Extract the [x, y] coordinate from the center of the cell holding the provided text.  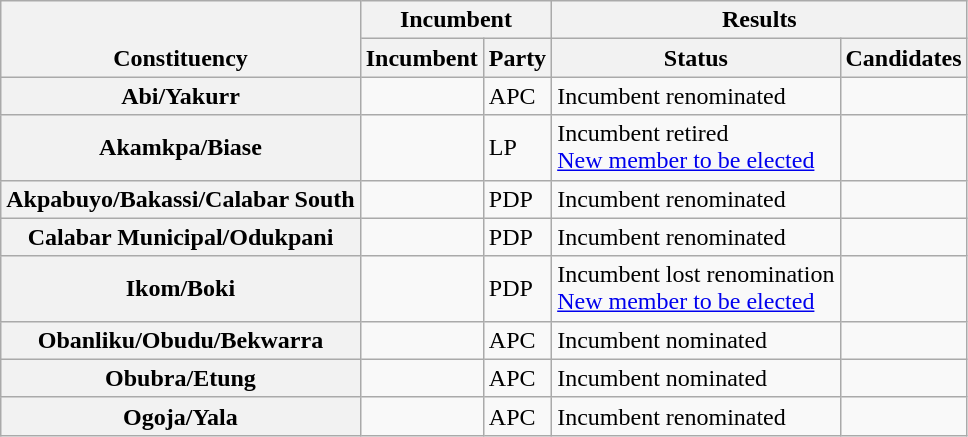
Obubra/Etung [180, 378]
Calabar Municipal/Odukpani [180, 237]
Akamkpa/Biase [180, 148]
Ogoja/Yala [180, 416]
Obanliku/Obudu/Bekwarra [180, 340]
Candidates [904, 58]
Status [696, 58]
Abi/Yakurr [180, 96]
Akpabuyo/Bakassi/Calabar South [180, 199]
Constituency [180, 39]
Incumbent retiredNew member to be elected [696, 148]
Incumbent lost renominationNew member to be elected [696, 288]
Results [760, 20]
LP [517, 148]
Ikom/Boki [180, 288]
Party [517, 58]
